Find where the given text appears and provide that cell's center as (x, y) coordinate. 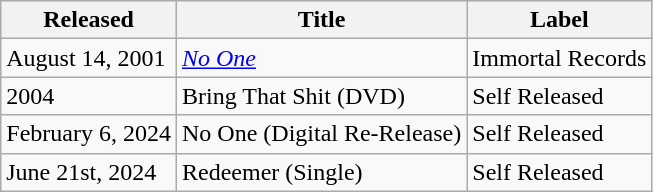
Title (321, 20)
2004 (89, 96)
August 14, 2001 (89, 58)
Released (89, 20)
No One (Digital Re-Release) (321, 134)
Bring That Shit (DVD) (321, 96)
February 6, 2024 (89, 134)
Redeemer (Single) (321, 172)
No One (321, 58)
Immortal Records (560, 58)
June 21st, 2024 (89, 172)
Label (560, 20)
